For the text-containing cell, return its midpoint in (X, Y) coordinate format. 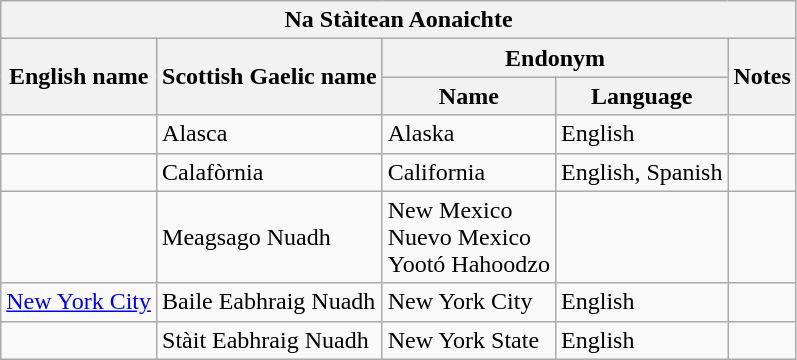
English name (79, 77)
Name (468, 96)
Meagsago Nuadh (270, 237)
Baile Eabhraig Nuadh (270, 302)
Calafòrnia (270, 172)
Endonym (555, 58)
New MexicoNuevo MexicoYootó Hahoodzo (468, 237)
English, Spanish (642, 172)
Notes (762, 77)
Language (642, 96)
Alaska (468, 134)
Scottish Gaelic name (270, 77)
Alasca (270, 134)
California (468, 172)
New York State (468, 340)
Stàit Eabhraig Nuadh (270, 340)
Na Stàitean Aonaichte (399, 20)
